Return [x, y] of the center of cell containing provided text 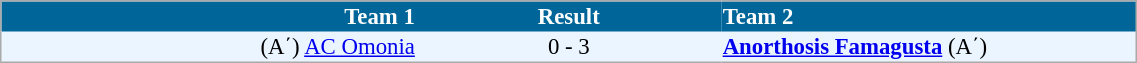
Team 1 [209, 16]
0 - 3 [568, 47]
Team 2 [929, 16]
Result [568, 16]
Anorthosis Famagusta (A΄) [929, 47]
(A΄) AC Omonia [209, 47]
